For the text-containing cell, return its midpoint in [x, y] coordinate format. 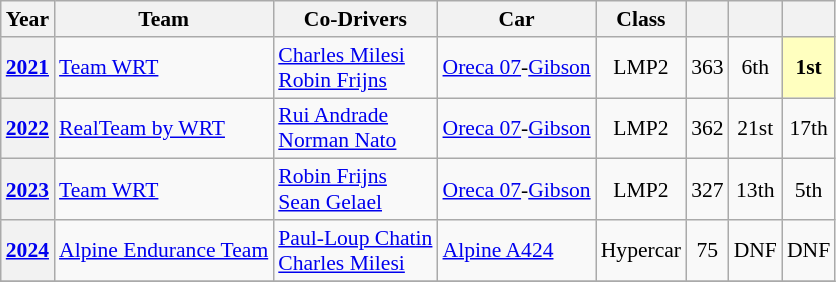
6th [756, 68]
362 [708, 128]
75 [708, 250]
RealTeam by WRT [164, 128]
21st [756, 128]
Car [516, 19]
5th [808, 190]
17th [808, 128]
2023 [28, 190]
Paul-Loup Chatin Charles Milesi [355, 250]
Year [28, 19]
1st [808, 68]
13th [756, 190]
Rui Andrade Norman Nato [355, 128]
2021 [28, 68]
327 [708, 190]
Team [164, 19]
2024 [28, 250]
Robin Frijns Sean Gelael [355, 190]
Hypercar [641, 250]
Class [641, 19]
363 [708, 68]
Co-Drivers [355, 19]
2022 [28, 128]
Alpine A424 [516, 250]
Charles Milesi Robin Frijns [355, 68]
Alpine Endurance Team [164, 250]
